Return (X, Y) of the center of cell containing provided text 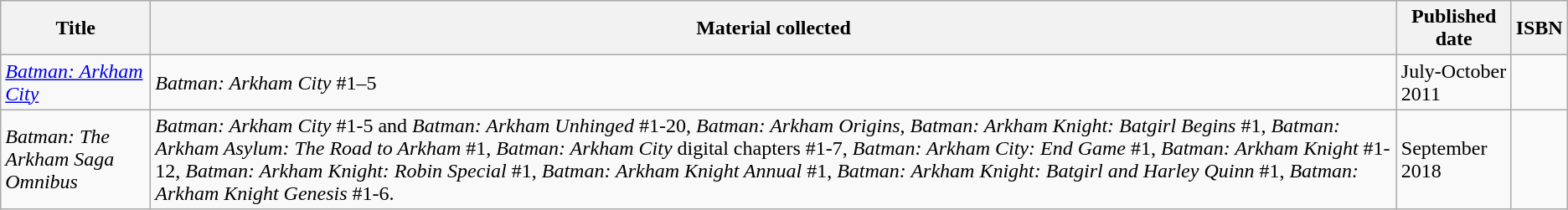
Batman: Arkham City (75, 82)
Published date (1454, 28)
Title (75, 28)
ISBN (1540, 28)
Material collected (774, 28)
July-October 2011 (1454, 82)
Batman: The Arkham Saga Omnibus (75, 159)
September 2018 (1454, 159)
Batman: Arkham City #1–5 (774, 82)
